Find where the given text appears and provide that cell's center as [X, Y] coordinate. 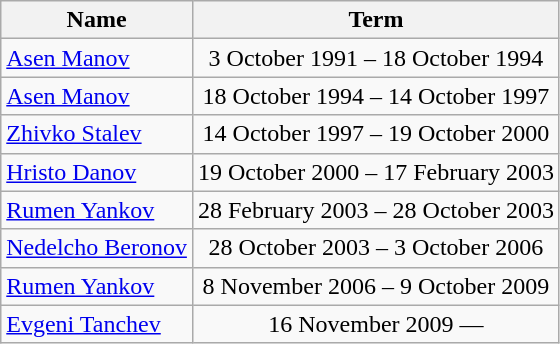
Name [97, 20]
14 October 1997 – 19 October 2000 [376, 134]
Nedelcho Beronov [97, 248]
18 October 1994 – 14 October 1997 [376, 96]
Evgeni Tanchev [97, 324]
28 February 2003 – 28 October 2003 [376, 210]
Hristo Danov [97, 172]
8 November 2006 – 9 October 2009 [376, 286]
3 October 1991 – 18 October 1994 [376, 58]
Zhivko Stalev [97, 134]
28 October 2003 – 3 October 2006 [376, 248]
19 October 2000 – 17 February 2003 [376, 172]
16 November 2009 — [376, 324]
Term [376, 20]
